Find where the given text appears and provide that cell's center as (X, Y) coordinate. 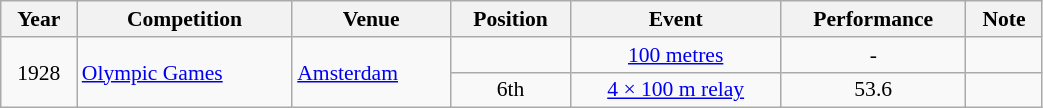
Position (510, 19)
100 metres (676, 55)
Olympic Games (184, 72)
Competition (184, 19)
53.6 (874, 90)
- (874, 55)
Amsterdam (371, 72)
Venue (371, 19)
4 × 100 m relay (676, 90)
Year (39, 19)
Performance (874, 19)
Event (676, 19)
Note (1004, 19)
1928 (39, 72)
6th (510, 90)
